Return [X, Y] of the center of cell containing provided text 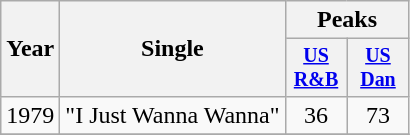
USR&B [316, 68]
73 [378, 115]
Year [30, 49]
Peaks [347, 20]
USDan [378, 68]
Single [172, 49]
36 [316, 115]
1979 [30, 115]
"I Just Wanna Wanna" [172, 115]
